Locate the cell with the specified text and output its [X, Y] center coordinate. 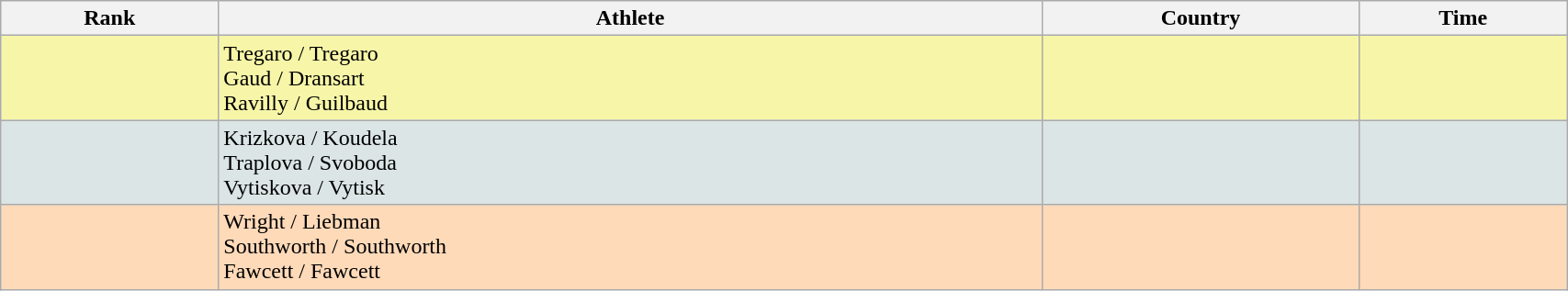
Wright / LiebmanSouthworth / SouthworthFawcett / Fawcett [630, 247]
Athlete [630, 18]
Krizkova / KoudelaTraplova / SvobodaVytiskova / Vytisk [630, 162]
Time [1463, 18]
Rank [110, 18]
Tregaro / TregaroGaud / DransartRavilly / Guilbaud [630, 78]
Country [1200, 18]
